Determine the [x, y] coordinate at the center of the cell enclosing the given text.  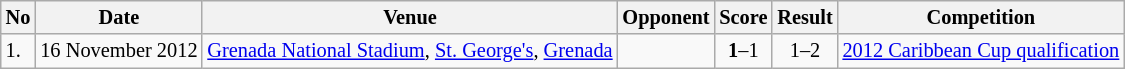
Competition [982, 17]
Date [118, 17]
Score [743, 17]
1–2 [804, 51]
1. [18, 51]
1–1 [743, 51]
Result [804, 17]
16 November 2012 [118, 51]
Grenada National Stadium, St. George's, Grenada [410, 51]
No [18, 17]
Opponent [666, 17]
2012 Caribbean Cup qualification [982, 51]
Venue [410, 17]
